Search for the cell housing the specified text and yield its [X, Y] center coordinate. 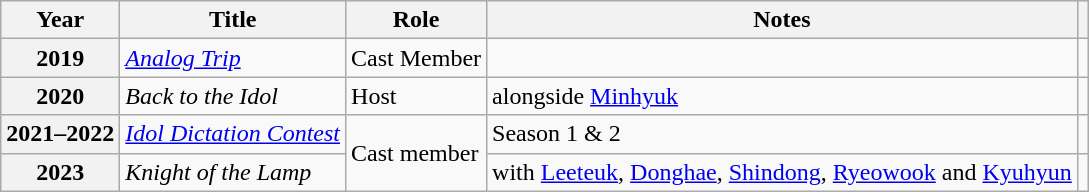
Cast member [416, 153]
Knight of the Lamp [233, 172]
2023 [60, 172]
Analog Trip [233, 58]
2020 [60, 96]
Idol Dictation Contest [233, 134]
Year [60, 20]
with Leeteuk, Donghae, Shindong, Ryeowook and Kyuhyun [782, 172]
2019 [60, 58]
Season 1 & 2 [782, 134]
Cast Member [416, 58]
2021–2022 [60, 134]
Title [233, 20]
Role [416, 20]
Back to the Idol [233, 96]
alongside Minhyuk [782, 96]
Notes [782, 20]
Host [416, 96]
